Determine the (x, y) coordinate at the center of the cell enclosing the given text.  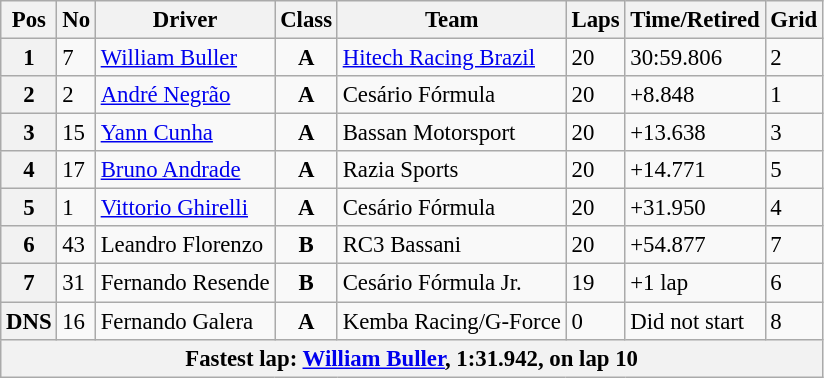
Pos (29, 20)
+31.950 (695, 208)
William Buller (185, 58)
Bruno Andrade (185, 170)
Fernando Galera (185, 321)
Vittorio Ghirelli (185, 208)
+13.638 (695, 133)
+14.771 (695, 170)
Class (306, 20)
André Negrão (185, 95)
8 (794, 321)
Driver (185, 20)
Cesário Fórmula Jr. (452, 283)
+54.877 (695, 245)
Bassan Motorsport (452, 133)
15 (76, 133)
Hitech Racing Brazil (452, 58)
16 (76, 321)
43 (76, 245)
Fernando Resende (185, 283)
19 (596, 283)
Grid (794, 20)
DNS (29, 321)
Fastest lap: William Buller, 1:31.942, on lap 10 (412, 358)
Razia Sports (452, 170)
RC3 Bassani (452, 245)
0 (596, 321)
+1 lap (695, 283)
Leandro Florenzo (185, 245)
Did not start (695, 321)
Kemba Racing/G-Force (452, 321)
Yann Cunha (185, 133)
Laps (596, 20)
30:59.806 (695, 58)
+8.848 (695, 95)
Team (452, 20)
17 (76, 170)
Time/Retired (695, 20)
31 (76, 283)
No (76, 20)
